Locate the cell with the specified text and output its [x, y] center coordinate. 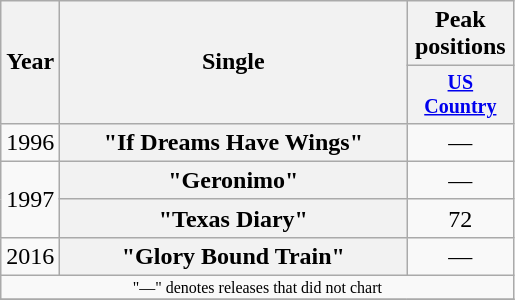
1997 [30, 199]
Single [234, 62]
US Country [460, 94]
"—" denotes releases that did not chart [258, 288]
"Glory Bound Train" [234, 256]
"Texas Diary" [234, 218]
Peak positions [460, 34]
Year [30, 62]
"If Dreams Have Wings" [234, 142]
2016 [30, 256]
1996 [30, 142]
72 [460, 218]
"Geronimo" [234, 180]
